Determine the (X, Y) coordinate at the center of the cell enclosing the given text.  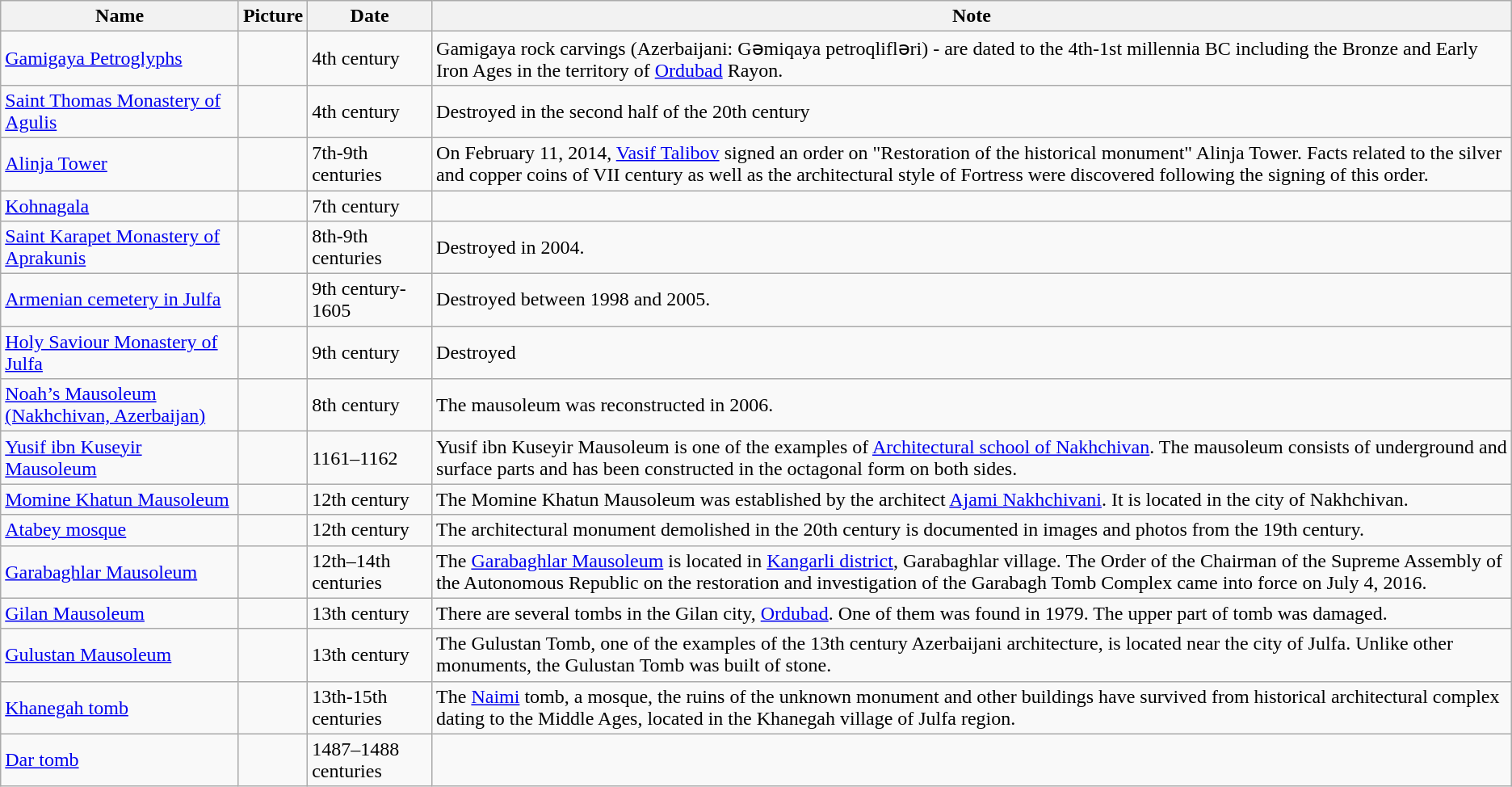
7th century (370, 206)
The mausoleum was reconstructed in 2006. (972, 406)
Dar tomb (120, 760)
The Momine Khatun Mausoleum was established by the architect Ajami Nakhchivani. It is located in the city of Nakhchivan. (972, 499)
Destroyed in 2004. (972, 247)
Note (972, 16)
There are several tombs in the Gilan city, Ordubad. One of them was found in 1979. The upper part of tomb was damaged. (972, 613)
Alinja Tower (120, 163)
Holy Saviour Monastery of Julfa (120, 352)
8th century (370, 406)
Gamigaya Petroglyphs (120, 58)
Momine Khatun Mausoleum (120, 499)
Saint Thomas Monastery of Agulis (120, 112)
Garabaghlar Mausoleum (120, 572)
Destroyed in the second half of the 20th century (972, 112)
9th century (370, 352)
Gilan Mausoleum (120, 613)
Picture (273, 16)
Noah’s Mausoleum (Nakhchivan, Azerbaijan) (120, 406)
Date (370, 16)
Gulustan Mausoleum (120, 654)
1161–1162 (370, 457)
The architectural monument demolished in the 20th century is documented in images and photos from the 19th century. (972, 530)
Atabey mosque (120, 530)
Destroyed (972, 352)
Destroyed between 1998 and 2005. (972, 301)
8th-9th centuries (370, 247)
Yusif ibn Kuseyir Mausoleum (120, 457)
Kohnagala (120, 206)
Khanegah tomb (120, 708)
Saint Karapet Monastery of Aprakunis (120, 247)
Name (120, 16)
7th-9th centuries (370, 163)
12th–14th centuries (370, 572)
Armenian cemetery in Julfa (120, 301)
13th-15th centuries (370, 708)
1487–1488 centuries (370, 760)
9th century-1605 (370, 301)
